Output the [x, y] coordinate of the center of the cell containing the given text.  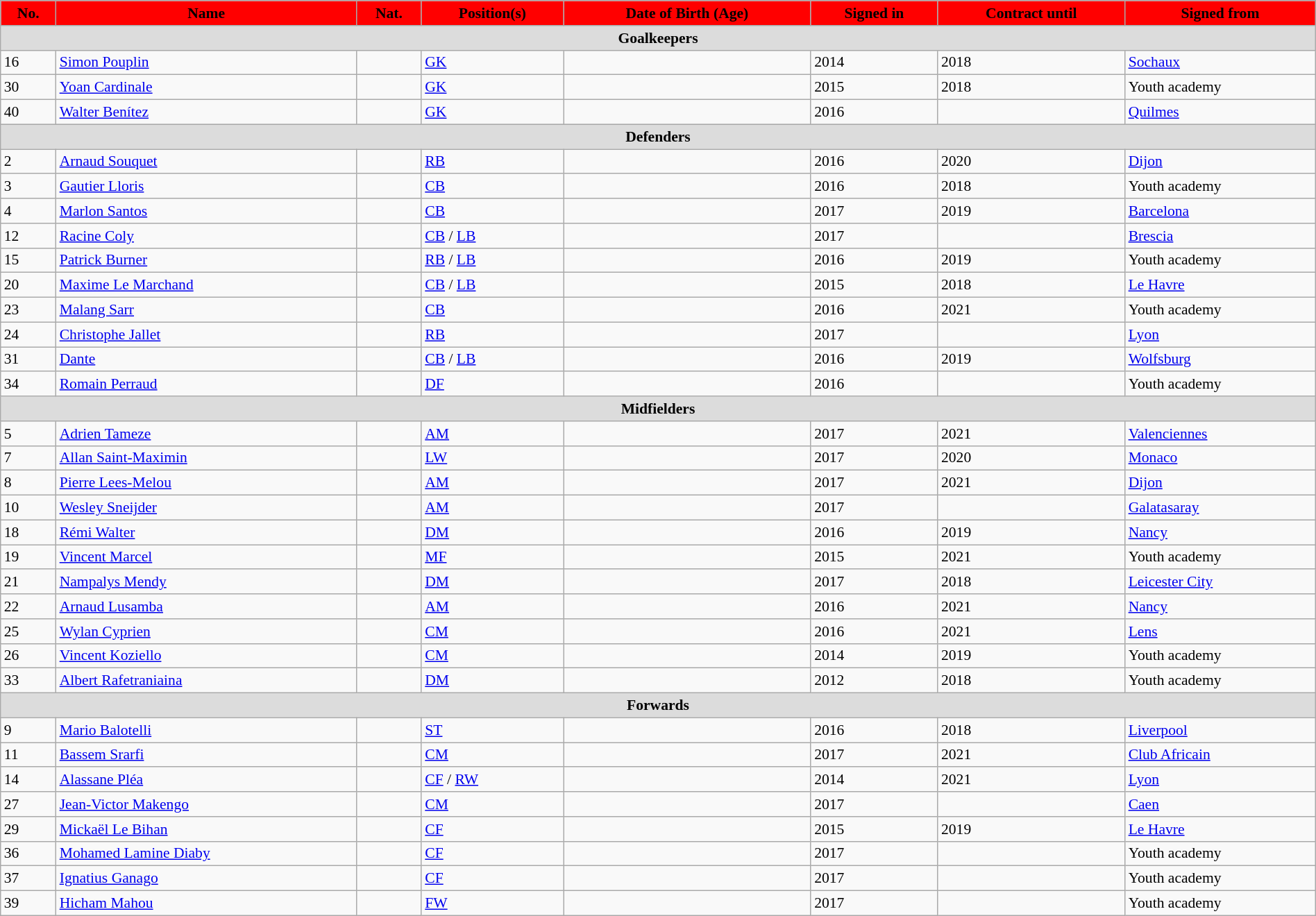
Rémi Walter [207, 532]
Racine Coly [207, 236]
RB / LB [492, 260]
Leicester City [1220, 582]
Romain Perraud [207, 384]
Marlon Santos [207, 211]
23 [28, 310]
8 [28, 483]
CF / RW [492, 780]
ST [492, 730]
Wylan Cyprien [207, 631]
11 [28, 755]
Vincent Koziello [207, 656]
Goalkeepers [658, 38]
Pierre Lees-Melou [207, 483]
Forwards [658, 706]
24 [28, 334]
Lens [1220, 631]
22 [28, 607]
12 [28, 236]
36 [28, 854]
Sochaux [1220, 62]
Monaco [1220, 458]
16 [28, 62]
Quilmes [1220, 112]
Simon Pouplin [207, 62]
Bassem Srarfi [207, 755]
Malang Sarr [207, 310]
25 [28, 631]
Club Africain [1220, 755]
FW [492, 904]
Mickaël Le Bihan [207, 829]
LW [492, 458]
39 [28, 904]
10 [28, 508]
5 [28, 434]
30 [28, 87]
Jean-Victor Makengo [207, 804]
Name [207, 13]
15 [28, 260]
Mohamed Lamine Diaby [207, 854]
Barcelona [1220, 211]
Wesley Sneijder [207, 508]
37 [28, 879]
Maxime Le Marchand [207, 285]
Yoan Cardinale [207, 87]
40 [28, 112]
Liverpool [1220, 730]
Defenders [658, 137]
31 [28, 359]
Caen [1220, 804]
Allan Saint-Maximin [207, 458]
29 [28, 829]
Vincent Marcel [207, 557]
26 [28, 656]
3 [28, 187]
9 [28, 730]
Nampalys Mendy [207, 582]
20 [28, 285]
Christophe Jallet [207, 334]
7 [28, 458]
4 [28, 211]
Brescia [1220, 236]
Albert Rafetraniaina [207, 681]
Galatasaray [1220, 508]
14 [28, 780]
Ignatius Ganago [207, 879]
Contract until [1031, 13]
19 [28, 557]
Patrick Burner [207, 260]
Date of Birth (Age) [687, 13]
Adrien Tameze [207, 434]
Arnaud Lusamba [207, 607]
Midfielders [658, 409]
21 [28, 582]
Dante [207, 359]
Nat. [389, 13]
Gautier Lloris [207, 187]
2 [28, 162]
18 [28, 532]
2012 [875, 681]
33 [28, 681]
27 [28, 804]
Hicham Mahou [207, 904]
No. [28, 13]
DF [492, 384]
Signed in [875, 13]
Signed from [1220, 13]
Wolfsburg [1220, 359]
Position(s) [492, 13]
Arnaud Souquet [207, 162]
Alassane Pléa [207, 780]
Walter Benítez [207, 112]
Mario Balotelli [207, 730]
Valenciennes [1220, 434]
34 [28, 384]
MF [492, 557]
